Return [X, Y] of the center of cell containing provided text 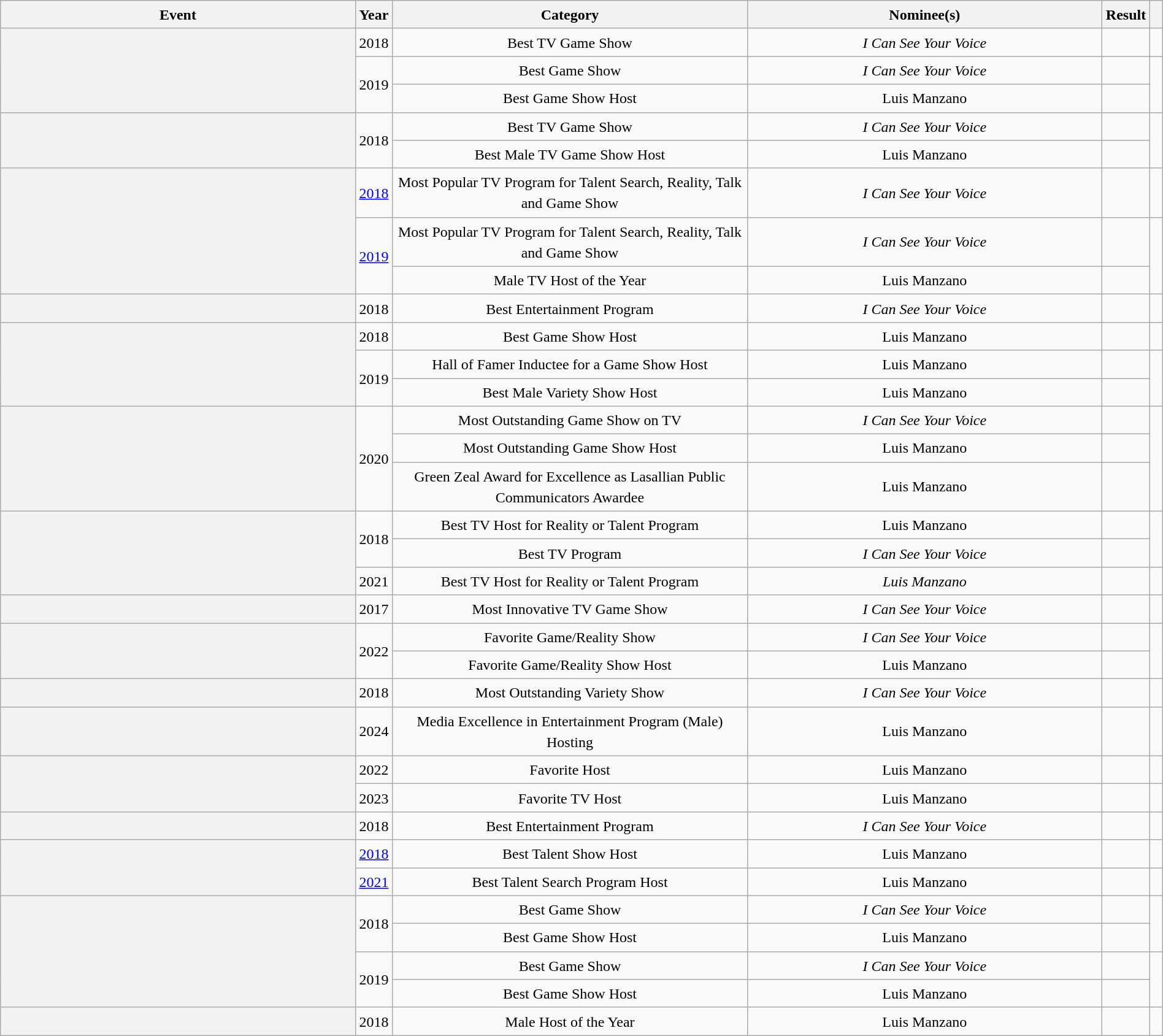
Favorite TV Host [570, 798]
Favorite Host [570, 770]
Best Talent Search Program Host [570, 881]
Male TV Host of the Year [570, 280]
Best TV Program [570, 553]
Media Excellence in Entertainment Program (Male) Hosting [570, 731]
Most Outstanding Game Show Host [570, 448]
Best Male TV Game Show Host [570, 155]
Best Male Variety Show Host [570, 392]
Result [1126, 15]
Favorite Game/Reality Show Host [570, 665]
Most Outstanding Game Show on TV [570, 420]
Hall of Famer Inductee for a Game Show Host [570, 364]
Year [374, 15]
Green Zeal Award for Excellence as Lasallian Public Communicators Awardee [570, 486]
Category [570, 15]
Male Host of the Year [570, 1021]
2023 [374, 798]
2024 [374, 731]
Event [178, 15]
2017 [374, 609]
2020 [374, 459]
Nominee(s) [924, 15]
Most Outstanding Variety Show [570, 693]
Most Innovative TV Game Show [570, 609]
Best Talent Show Host [570, 854]
Favorite Game/Reality Show [570, 637]
